Pinpoint the cell where the given text exists, returning its (x, y) midpoint coordinate. 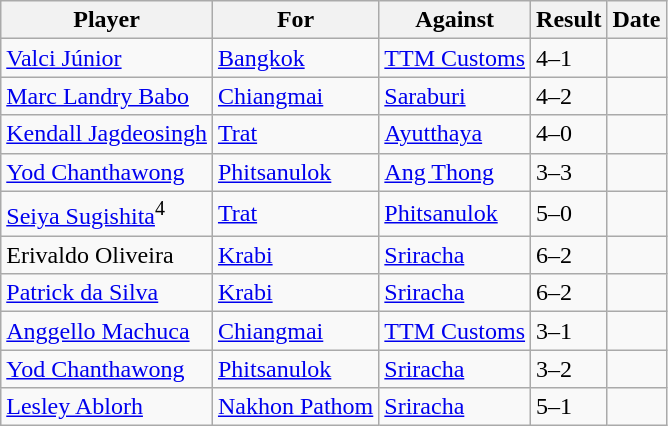
Kendall Jagdeosingh (107, 134)
Ayutthaya (455, 134)
Ang Thong (455, 172)
Bangkok (295, 58)
Patrick da Silva (107, 293)
Player (107, 20)
3–3 (569, 172)
5–0 (569, 214)
Date (636, 20)
Erivaldo Oliveira (107, 255)
3–2 (569, 369)
For (295, 20)
5–1 (569, 407)
4–1 (569, 58)
Marc Landry Babo (107, 96)
Anggello Machuca (107, 331)
Seiya Sugishita4 (107, 214)
3–1 (569, 331)
Result (569, 20)
4–2 (569, 96)
Nakhon Pathom (295, 407)
Against (455, 20)
Lesley Ablorh (107, 407)
Valci Júnior (107, 58)
Saraburi (455, 96)
4–0 (569, 134)
